From the cell containing the given text, extract its center point as [X, Y] coordinate. 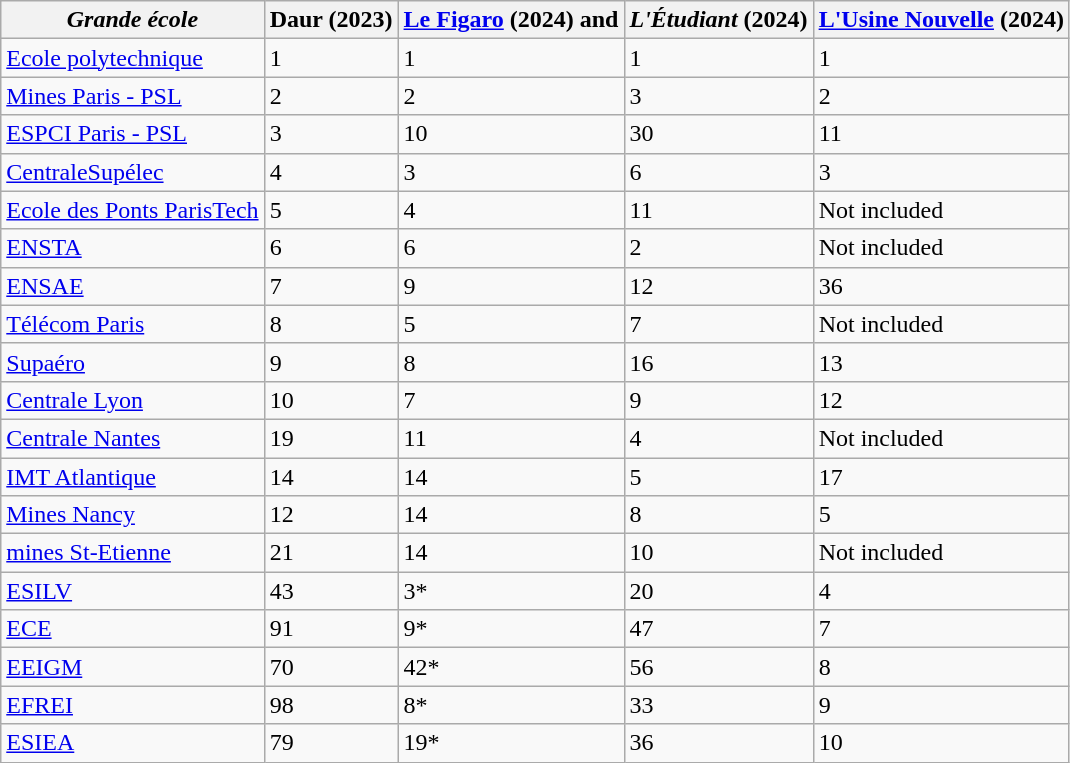
Centrale Lyon [132, 400]
L'Usine Nouvelle (2024) [941, 20]
19* [511, 743]
17 [941, 477]
56 [718, 667]
Daur (2023) [331, 20]
ESIEA [132, 743]
EEIGM [132, 667]
IMT Atlantique [132, 477]
Supaéro [132, 362]
21 [331, 553]
L'Étudiant (2024) [718, 20]
70 [331, 667]
Mines Paris - PSL [132, 96]
3* [511, 591]
33 [718, 705]
ESILV [132, 591]
Grande école [132, 20]
Mines Nancy [132, 515]
Centrale Nantes [132, 438]
ENSAE [132, 286]
CentraleSupélec [132, 172]
mines St-Etienne [132, 553]
19 [331, 438]
47 [718, 629]
Le Figaro (2024) and [511, 20]
EFREI [132, 705]
13 [941, 362]
ENSTA [132, 248]
Ecole des Ponts ParisTech [132, 210]
20 [718, 591]
ESPCI Paris - PSL [132, 134]
42* [511, 667]
43 [331, 591]
16 [718, 362]
ECE [132, 629]
8* [511, 705]
98 [331, 705]
Ecole polytechnique [132, 58]
30 [718, 134]
9* [511, 629]
79 [331, 743]
Télécom Paris [132, 324]
91 [331, 629]
